Extract the [X, Y] coordinate from the center of the cell holding the provided text.  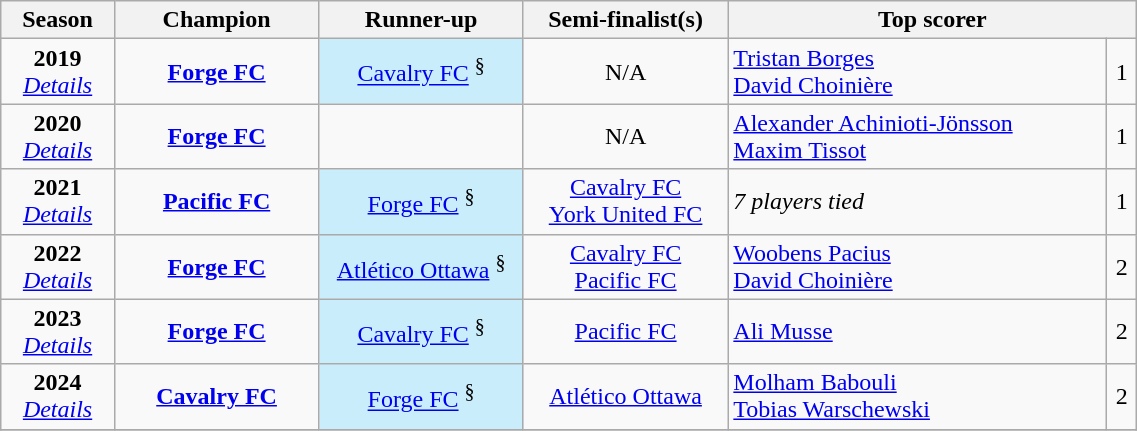
Atlético Ottawa [625, 396]
Atlético Ottawa § [421, 266]
Cavalry FCYork United FC [625, 202]
2024Details [58, 396]
Champion [216, 20]
Season [58, 20]
Runner-up [421, 20]
7 players tied [918, 202]
Alexander Achinioti-Jönsson Maxim Tissot [918, 136]
Woobens Pacius David Choinière [918, 266]
Molham Babouli Tobias Warschewski [918, 396]
2021Details [58, 202]
Tristan Borges David Choinière [918, 72]
2023Details [58, 332]
Ali Musse [918, 332]
Top scorer [932, 20]
2022Details [58, 266]
Semi-finalist(s) [625, 20]
2020Details [58, 136]
2019Details [58, 72]
Cavalry FC [216, 396]
Cavalry FCPacific FC [625, 266]
